Return [X, Y] of the center of cell containing provided text 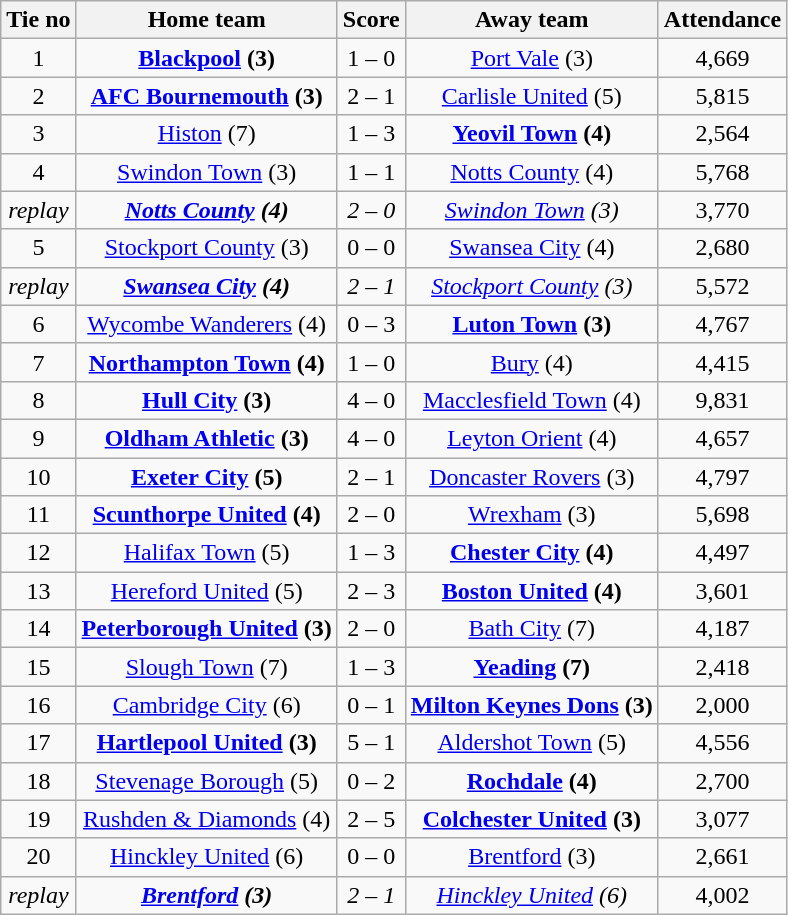
4,556 [722, 743]
5 – 1 [371, 743]
2,680 [722, 248]
Chester City (4) [532, 553]
0 – 2 [371, 781]
11 [38, 515]
4,497 [722, 553]
Luton Town (3) [532, 324]
4 [38, 172]
Bath City (7) [532, 629]
Attendance [722, 20]
Blackpool (3) [206, 58]
Northampton Town (4) [206, 362]
4,797 [722, 477]
Peterborough United (3) [206, 629]
Bury (4) [532, 362]
Hartlepool United (3) [206, 743]
Cambridge City (6) [206, 705]
5,572 [722, 286]
Macclesfield Town (4) [532, 400]
2 [38, 96]
Halifax Town (5) [206, 553]
2,000 [722, 705]
Leyton Orient (4) [532, 438]
Wycombe Wanderers (4) [206, 324]
5,768 [722, 172]
3 [38, 134]
4,415 [722, 362]
6 [38, 324]
4,187 [722, 629]
10 [38, 477]
Exeter City (5) [206, 477]
15 [38, 667]
3,770 [722, 210]
Colchester United (3) [532, 819]
4,002 [722, 895]
16 [38, 705]
0 – 3 [371, 324]
Doncaster Rovers (3) [532, 477]
1 [38, 58]
Carlisle United (5) [532, 96]
Oldham Athletic (3) [206, 438]
Hull City (3) [206, 400]
Scunthorpe United (4) [206, 515]
2,418 [722, 667]
Stevenage Borough (5) [206, 781]
19 [38, 819]
Milton Keynes Dons (3) [532, 705]
2,564 [722, 134]
1 – 1 [371, 172]
5,698 [722, 515]
12 [38, 553]
Rushden & Diamonds (4) [206, 819]
2 – 5 [371, 819]
Aldershot Town (5) [532, 743]
13 [38, 591]
8 [38, 400]
Histon (7) [206, 134]
4,657 [722, 438]
2,700 [722, 781]
AFC Bournemouth (3) [206, 96]
Hereford United (5) [206, 591]
7 [38, 362]
9 [38, 438]
Rochdale (4) [532, 781]
Home team [206, 20]
14 [38, 629]
4,669 [722, 58]
Yeading (7) [532, 667]
Slough Town (7) [206, 667]
3,601 [722, 591]
3,077 [722, 819]
Score [371, 20]
Away team [532, 20]
5 [38, 248]
17 [38, 743]
2 – 3 [371, 591]
18 [38, 781]
2,661 [722, 857]
Yeovil Town (4) [532, 134]
4,767 [722, 324]
Tie no [38, 20]
Port Vale (3) [532, 58]
0 – 1 [371, 705]
5,815 [722, 96]
9,831 [722, 400]
20 [38, 857]
Boston United (4) [532, 591]
Wrexham (3) [532, 515]
